For the text-containing cell, return its midpoint in [X, Y] coordinate format. 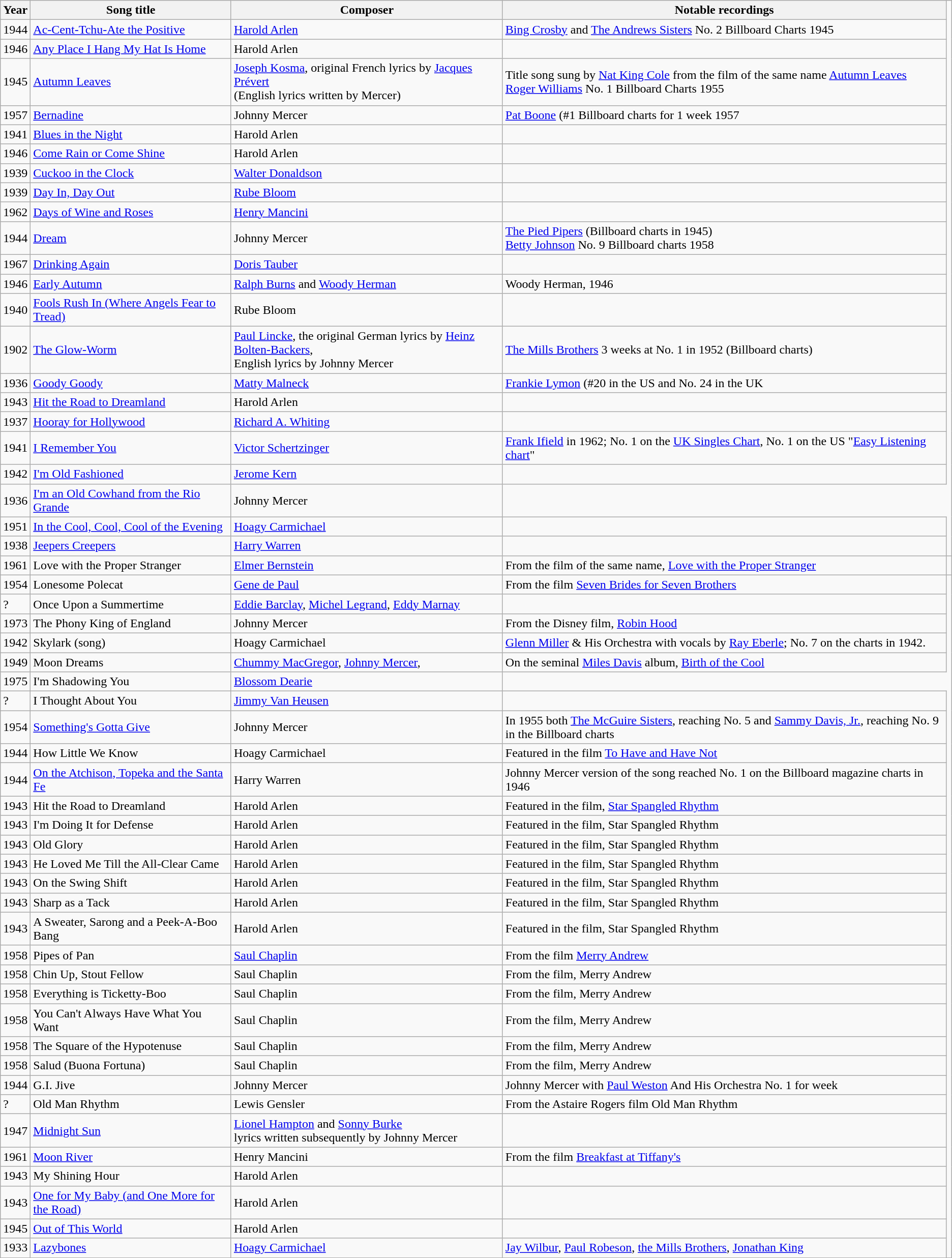
Skylark (song) [131, 642]
Days of Wine and Roses [131, 212]
Frankie Lymon (#20 in the US and No. 24 in the UK [724, 383]
Something's Gotta Give [131, 727]
1957 [15, 115]
Blues in the Night [131, 134]
Walter Donaldson [367, 173]
1947 [15, 1130]
Ralph Burns and Woody Herman [367, 283]
1902 [15, 350]
You Can't Always Have What You Want [131, 1019]
Glenn Miller & His Orchestra with vocals by Ray Eberle; No. 7 on the charts in 1942. [724, 642]
Any Place I Hang My Hat Is Home [131, 49]
Hooray for Hollywood [131, 422]
Cuckoo in the Clock [131, 173]
The Square of the Hypotenuse [131, 1046]
Lazybones [131, 1248]
Jay Wilbur, Paul Robeson, the Mills Brothers, Jonathan King [724, 1248]
How Little We Know [131, 753]
In 1955 both The McGuire Sisters, reaching No. 5 and Sammy Davis, Jr., reaching No. 9 in the Billboard charts [724, 727]
1949 [15, 662]
Jeepers Creepers [131, 546]
From the Disney film, Robin Hood [724, 623]
Love with the Proper Stranger [131, 565]
From the film of the same name, Love with the Proper Stranger [724, 565]
Come Rain or Come Shine [131, 154]
I Remember You [131, 448]
Lonesome Polecat [131, 584]
The Glow-Worm [131, 350]
Dream [131, 238]
Joseph Kosma, original French lyrics by Jacques Prévert (English lyrics written by Mercer) [367, 82]
Blossom Dearie [367, 682]
G.I. Jive [131, 1085]
Everything is Ticketty-Boo [131, 993]
Title song sung by Nat King Cole from the film of the same name Autumn Leaves Roger Williams No. 1 Billboard Charts 1955 [724, 82]
Doris Tauber [367, 264]
I'm an Old Cowhand from the Rio Grande [131, 501]
Matty Malneck [367, 383]
He Loved Me Till the All-Clear Came [131, 864]
A Sweater, Sarong and a Peek-A-Boo Bang [131, 929]
Richard A. Whiting [367, 422]
Composer [367, 10]
Paul Lincke, the original German lyrics by Heinz Bolten-Backers, English lyrics by Johnny Mercer [367, 350]
Pat Boone (#1 Billboard charts for 1 week 1957 [724, 115]
1975 [15, 682]
Moon Dreams [131, 662]
Jimmy Van Heusen [367, 701]
From the film Merry Andrew [724, 955]
Day In, Day Out [131, 192]
I'm Shadowing You [131, 682]
1940 [15, 310]
I'm Old Fashioned [131, 474]
Old Glory [131, 844]
Autumn Leaves [131, 82]
Goody Goody [131, 383]
My Shining Hour [131, 1176]
I Thought About You [131, 701]
Chin Up, Stout Fellow [131, 974]
On the Atchison, Topeka and the Santa Fe [131, 779]
The Pied Pipers (Billboard charts in 1945) Betty Johnson No. 9 Billboard charts 1958 [724, 238]
Lewis Gensler [367, 1104]
Old Man Rhythm [131, 1104]
Bing Crosby and The Andrews Sisters No. 2 Billboard Charts 1945 [724, 30]
On the seminal Miles Davis album, Birth of the Cool [724, 662]
Johnny Mercer version of the song reached No. 1 on the Billboard magazine charts in 1946 [724, 779]
From the film Breakfast at Tiffany's [724, 1157]
Chummy MacGregor, Johnny Mercer, [367, 662]
Sharp as a Tack [131, 902]
Eddie Barclay, Michel Legrand, Eddy Marnay [367, 604]
I'm Doing It for Defense [131, 825]
Song title [131, 10]
Year [15, 10]
1933 [15, 1248]
Bernadine [131, 115]
1962 [15, 212]
Once Upon a Summertime [131, 604]
In the Cool, Cool, Cool of the Evening [131, 526]
1973 [15, 623]
Elmer Bernstein [367, 565]
Midnight Sun [131, 1130]
Woody Herman, 1946 [724, 283]
From the Astaire Rogers film Old Man Rhythm [724, 1104]
Johnny Mercer with Paul Weston And His Orchestra No. 1 for week [724, 1085]
Out of This World [131, 1228]
Gene de Paul [367, 584]
Drinking Again [131, 264]
Ac-Cent-Tchu-Ate the Positive [131, 30]
1937 [15, 422]
The Mills Brothers 3 weeks at No. 1 in 1952 (Billboard charts) [724, 350]
Moon River [131, 1157]
On the Swing Shift [131, 883]
From the film Seven Brides for Seven Brothers [724, 584]
Salud (Buona Fortuna) [131, 1066]
Frank Ifield in 1962; No. 1 on the UK Singles Chart, No. 1 on the US "Easy Listening chart" [724, 448]
Featured in the film To Have and Have Not [724, 753]
Early Autumn [131, 283]
Lionel Hampton and Sonny Burkelyrics written subsequently by Johnny Mercer [367, 1130]
1938 [15, 546]
Fools Rush In (Where Angels Fear to Tread) [131, 310]
The Phony King of England [131, 623]
Victor Schertzinger [367, 448]
Pipes of Pan [131, 955]
1951 [15, 526]
1967 [15, 264]
One for My Baby (and One More for the Road) [131, 1203]
Notable recordings [724, 10]
Jerome Kern [367, 474]
